Output the (x, y) coordinate of the center of the cell containing the given text.  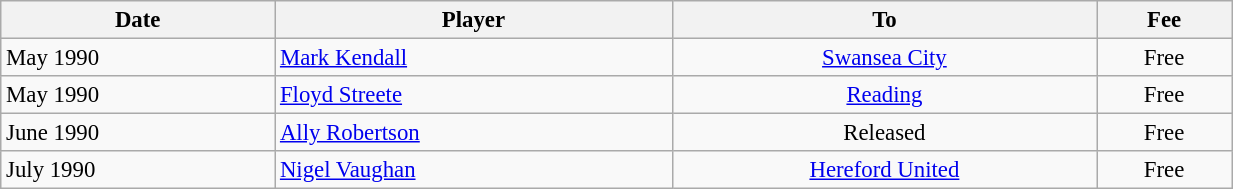
Floyd Streete (474, 95)
To (884, 20)
July 1990 (138, 170)
Player (474, 20)
Ally Robertson (474, 133)
Released (884, 133)
Nigel Vaughan (474, 170)
Hereford United (884, 170)
Date (138, 20)
Swansea City (884, 58)
Reading (884, 95)
June 1990 (138, 133)
Fee (1164, 20)
Mark Kendall (474, 58)
